Find where the given text appears and provide that cell's center as [x, y] coordinate. 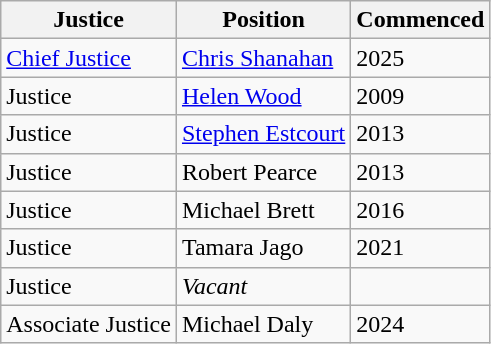
2021 [420, 248]
Position [263, 20]
Michael Daly [263, 324]
2025 [420, 58]
2024 [420, 324]
Associate Justice [89, 324]
Chief Justice [89, 58]
Michael Brett [263, 210]
Chris Shanahan [263, 58]
Helen Wood [263, 96]
2016 [420, 210]
Robert Pearce [263, 172]
Tamara Jago [263, 248]
Commenced [420, 20]
Stephen Estcourt [263, 134]
Vacant [263, 286]
2009 [420, 96]
